Output the [x, y] coordinate of the center of the cell containing the given text.  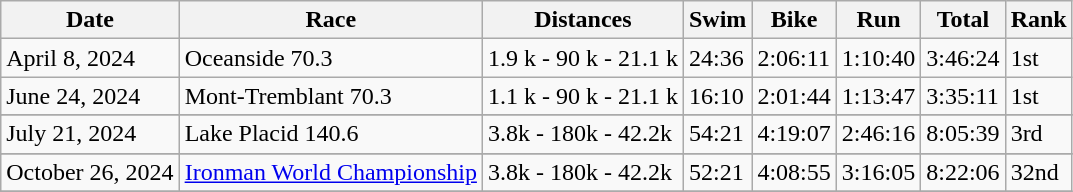
Run [878, 20]
1:10:40 [878, 58]
Rank [1038, 20]
54:21 [717, 134]
4:08:55 [794, 172]
3:46:24 [963, 58]
2:06:11 [794, 58]
24:36 [717, 58]
Mont-Tremblant 70.3 [330, 96]
Distances [582, 20]
8:05:39 [963, 134]
3:35:11 [963, 96]
32nd [1038, 172]
June 24, 2024 [90, 96]
3:16:05 [878, 172]
8:22:06 [963, 172]
Bike [794, 20]
2:46:16 [878, 134]
Race [330, 20]
April 8, 2024 [90, 58]
3rd [1038, 134]
Oceanside 70.3 [330, 58]
1.9 k - 90 k - 21.1 k [582, 58]
1.1 k - 90 k - 21.1 k [582, 96]
4:19:07 [794, 134]
Lake Placid 140.6 [330, 134]
October 26, 2024 [90, 172]
16:10 [717, 96]
52:21 [717, 172]
Date [90, 20]
Ironman World Championship [330, 172]
July 21, 2024 [90, 134]
1:13:47 [878, 96]
Swim [717, 20]
2:01:44 [794, 96]
Total [963, 20]
